For the text-containing cell, return its midpoint in (x, y) coordinate format. 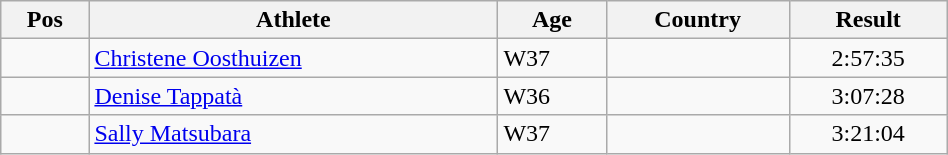
Age (552, 20)
Country (698, 20)
Sally Matsubara (294, 134)
Result (868, 20)
3:21:04 (868, 134)
Athlete (294, 20)
2:57:35 (868, 58)
W36 (552, 96)
Christene Oosthuizen (294, 58)
Pos (45, 20)
Denise Tappatà (294, 96)
3:07:28 (868, 96)
